Scan for the cell matching the given text and deliver its (X, Y) coordinate at center. 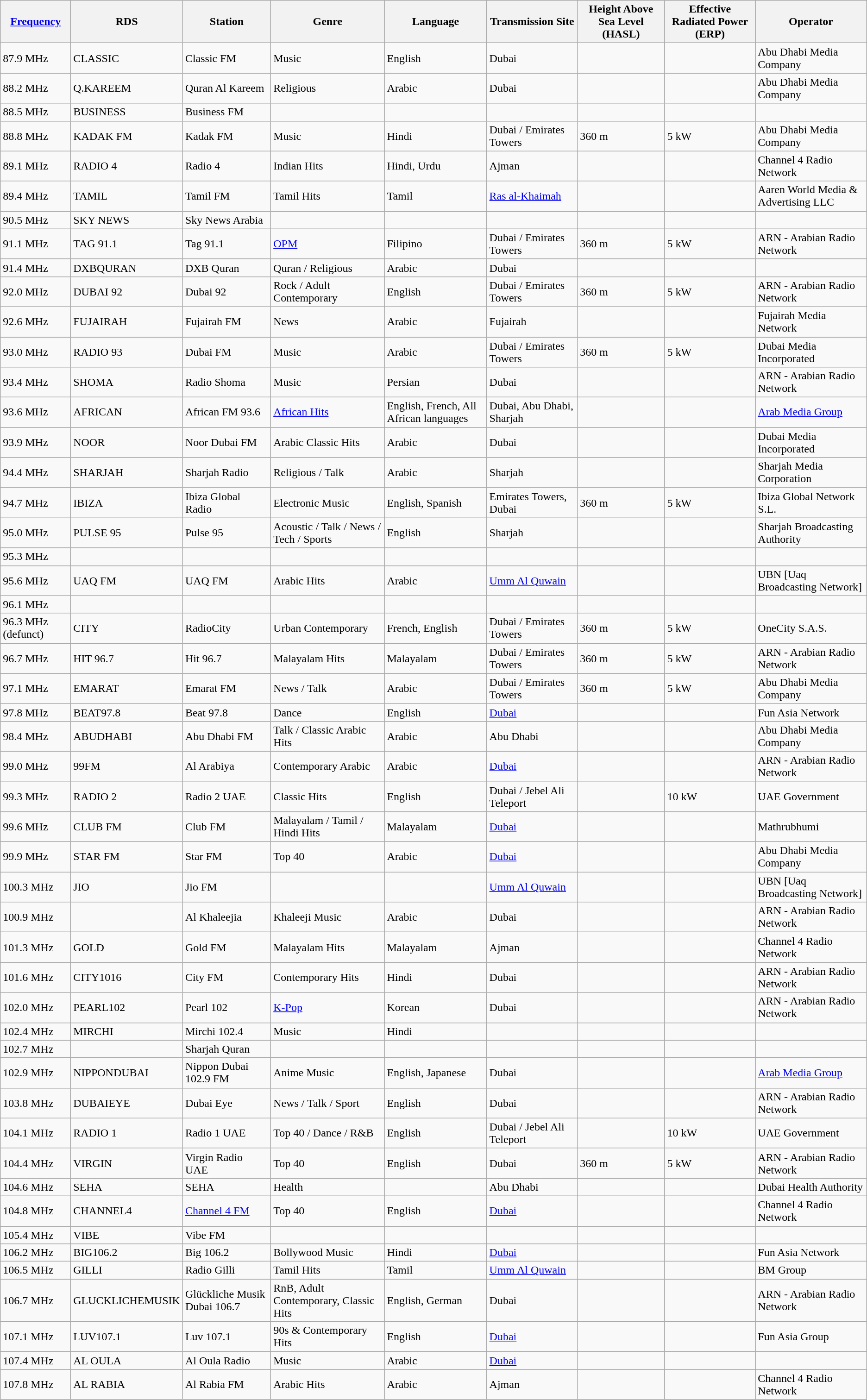
93.6 MHz (36, 412)
Tamil FM (226, 196)
PEARL102 (127, 1008)
104.8 MHz (36, 1211)
Sharjah Radio (226, 472)
OPM (328, 244)
English, French, All African languages (435, 412)
106.5 MHz (36, 1270)
Anime Music (328, 1073)
Mirchi 102.4 (226, 1031)
99.0 MHz (36, 766)
Korean (435, 1008)
Tag 91.1 (226, 244)
95.0 MHz (36, 533)
100.3 MHz (36, 887)
NOOR (127, 443)
105.4 MHz (36, 1235)
99.6 MHz (36, 827)
Dubai 92 (226, 292)
English, German (435, 1300)
RADIO 93 (127, 352)
Persian (435, 383)
CLASSIC (127, 58)
African Hits (328, 412)
102.0 MHz (36, 1008)
City FM (226, 977)
Sky News Arabia (226, 220)
87.9 MHz (36, 58)
DXBQURAN (127, 268)
SKY NEWS (127, 220)
Star FM (226, 857)
97.8 MHz (36, 712)
92.6 MHz (36, 321)
88.5 MHz (36, 112)
Contemporary Hits (328, 977)
Al Oula Radio (226, 1361)
Pulse 95 (226, 533)
Q.KAREEM (127, 88)
GILLI (127, 1270)
Dubai FM (226, 352)
Talk / Classic Arabic Hits (328, 736)
92.0 MHz (36, 292)
96.3 MHz (defunct) (36, 628)
Club FM (226, 827)
JIO (127, 887)
Khaleeji Music (328, 917)
100.9 MHz (36, 917)
TAMIL (127, 196)
OneCity S.A.S. (811, 628)
106.7 MHz (36, 1300)
Genre (328, 22)
96.1 MHz (36, 604)
Pearl 102 (226, 1008)
CLUB FM (127, 827)
91.4 MHz (36, 268)
Quran / Religious (328, 268)
SHARJAH (127, 472)
Nippon Dubai 102.9 FM (226, 1073)
GLUCKLICHEMUSIK (127, 1300)
Station (226, 22)
Effective Radiated Power (ERP) (710, 22)
Sharjah Quran (226, 1049)
107.4 MHz (36, 1361)
Emirates Towers, Dubai (532, 503)
Ibiza Global Network S.L. (811, 503)
Ras al-Khaimah (532, 196)
Radio Gilli (226, 1270)
VIBE (127, 1235)
AL RABIA (127, 1385)
News (328, 321)
Dubai, Abu Dhabi, Sharjah (532, 412)
CITY1016 (127, 977)
NIPPONDUBAI (127, 1073)
103.8 MHz (36, 1103)
89.1 MHz (36, 166)
HIT 96.7 (127, 659)
Fujairah (532, 321)
Religious (328, 88)
96.7 MHz (36, 659)
Classic Hits (328, 797)
Health (328, 1187)
Dubai Health Authority (811, 1187)
91.1 MHz (36, 244)
101.3 MHz (36, 948)
Channel 4 FM (226, 1211)
88.8 MHz (36, 136)
Fujairah FM (226, 321)
BIG106.2 (127, 1253)
Top 40 / Dance / R&B (328, 1133)
102.7 MHz (36, 1049)
Dubai Eye (226, 1103)
English, Spanish (435, 503)
IBIZA (127, 503)
104.4 MHz (36, 1163)
Contemporary Arabic (328, 766)
RADIO 4 (127, 166)
99FM (127, 766)
Aaren World Media & Advertising LLC (811, 196)
101.6 MHz (36, 977)
Rock / Adult Contemporary (328, 292)
88.2 MHz (36, 88)
EMARAT (127, 688)
Radio Shoma (226, 383)
PULSE 95 (127, 533)
94.4 MHz (36, 472)
Jio FM (226, 887)
Religious / Talk (328, 472)
BM Group (811, 1270)
Vibe FM (226, 1235)
Business FM (226, 112)
GOLD (127, 948)
FUJAIRAH (127, 321)
99.9 MHz (36, 857)
RADIO 1 (127, 1133)
93.4 MHz (36, 383)
99.3 MHz (36, 797)
VIRGIN (127, 1163)
Urban Contemporary (328, 628)
106.2 MHz (36, 1253)
AL OULA (127, 1361)
Classic FM (226, 58)
97.1 MHz (36, 688)
102.9 MHz (36, 1073)
Sharjah Broadcasting Authority (811, 533)
BEAT97.8 (127, 712)
Malayalam / Tamil / Hindi Hits (328, 827)
Fujairah Media Network (811, 321)
Fun Asia Group (811, 1337)
Al Rabia FM (226, 1385)
ABUDHABI (127, 736)
Noor Dubai FM (226, 443)
Filipino (435, 244)
Radio 1 UAE (226, 1133)
Quran Al Kareem (226, 88)
DXB Quran (226, 268)
98.4 MHz (36, 736)
Frequency (36, 22)
RnB, Adult Contemporary, Classic Hits (328, 1300)
STAR FM (127, 857)
Hit 96.7 (226, 659)
Radio 4 (226, 166)
Language (435, 22)
SHOMA (127, 383)
MIRCHI (127, 1031)
French, English (435, 628)
Ibiza Global Radio (226, 503)
Mathrubhumi (811, 827)
107.1 MHz (36, 1337)
Radio 2 UAE (226, 797)
90.5 MHz (36, 220)
RDS (127, 22)
Dance (328, 712)
K-Pop (328, 1008)
Operator (811, 22)
104.6 MHz (36, 1187)
Transmission Site (532, 22)
Acoustic / Talk / News / Tech / Sports (328, 533)
93.9 MHz (36, 443)
RADIO 2 (127, 797)
News / Talk (328, 688)
104.1 MHz (36, 1133)
Luv 107.1 (226, 1337)
89.4 MHz (36, 196)
93.0 MHz (36, 352)
News / Talk / Sport (328, 1103)
Emarat FM (226, 688)
Al Arabiya (226, 766)
RadioCity (226, 628)
KADAK FM (127, 136)
Beat 97.8 (226, 712)
Sharjah Media Corporation (811, 472)
BUSINESS (127, 112)
94.7 MHz (36, 503)
Gold FM (226, 948)
Abu Dhabi FM (226, 736)
AFRICAN (127, 412)
95.3 MHz (36, 557)
90s & Contemporary Hits (328, 1337)
TAG 91.1 (127, 244)
Al Khaleejia (226, 917)
95.6 MHz (36, 581)
Kadak FM (226, 136)
Virgin Radio UAE (226, 1163)
Glückliche Musik Dubai 106.7 (226, 1300)
107.8 MHz (36, 1385)
Bollywood Music (328, 1253)
102.4 MHz (36, 1031)
DUBAIEYE (127, 1103)
CITY (127, 628)
English, Japanese (435, 1073)
CHANNEL4 (127, 1211)
LUV107.1 (127, 1337)
Electronic Music (328, 503)
African FM 93.6 (226, 412)
DUBAI 92 (127, 292)
Hindi, Urdu (435, 166)
Indian Hits (328, 166)
Height Above Sea Level (HASL) (621, 22)
Big 106.2 (226, 1253)
Arabic Classic Hits (328, 443)
